For the text-containing cell, return its midpoint in (X, Y) coordinate format. 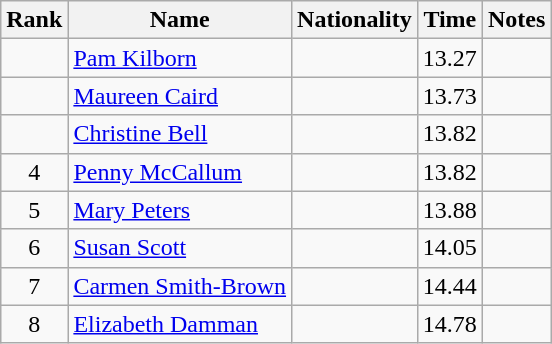
Notes (516, 20)
Mary Peters (180, 210)
14.78 (450, 324)
Name (180, 20)
14.05 (450, 248)
Pam Kilborn (180, 58)
14.44 (450, 286)
Elizabeth Damman (180, 324)
4 (34, 172)
Carmen Smith-Brown (180, 286)
Penny McCallum (180, 172)
5 (34, 210)
Time (450, 20)
Maureen Caird (180, 96)
6 (34, 248)
Nationality (355, 20)
Rank (34, 20)
Christine Bell (180, 134)
13.27 (450, 58)
13.73 (450, 96)
7 (34, 286)
8 (34, 324)
Susan Scott (180, 248)
13.88 (450, 210)
